For the text-containing cell, return its midpoint in [x, y] coordinate format. 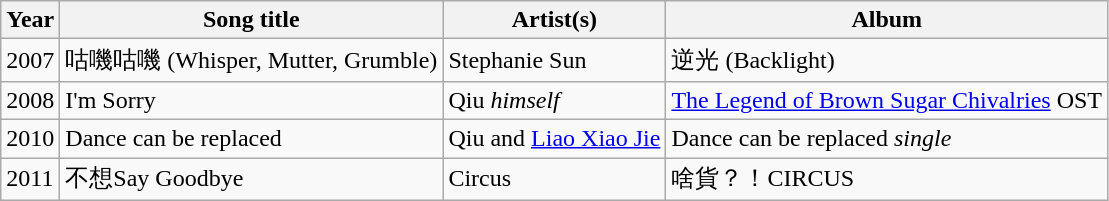
Album [887, 20]
不想Say Goodbye [252, 180]
Circus [554, 180]
Dance can be replaced single [887, 138]
Dance can be replaced [252, 138]
I'm Sorry [252, 100]
Artist(s) [554, 20]
逆光 (Backlight) [887, 60]
2011 [30, 180]
咕嘰咕嘰 (Whisper, Mutter, Grumble) [252, 60]
2010 [30, 138]
啥貨？！CIRCUS [887, 180]
Song title [252, 20]
Stephanie Sun [554, 60]
2008 [30, 100]
Year [30, 20]
Qiu himself [554, 100]
Qiu and Liao Xiao Jie [554, 138]
The Legend of Brown Sugar Chivalries OST [887, 100]
2007 [30, 60]
